Scan for the cell matching the given text and deliver its [X, Y] coordinate at center. 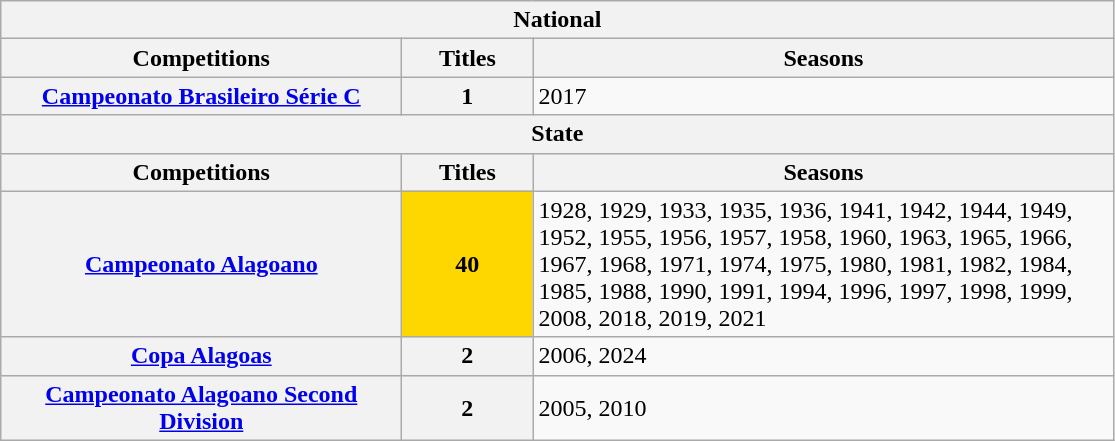
Campeonato Alagoano Second Division [202, 408]
Campeonato Alagoano [202, 264]
State [558, 134]
2005, 2010 [824, 408]
2017 [824, 96]
40 [468, 264]
Copa Alagoas [202, 356]
National [558, 20]
2006, 2024 [824, 356]
Campeonato Brasileiro Série C [202, 96]
1 [468, 96]
